Provide the (X, Y) coordinate of the cell's center where the given text is located.  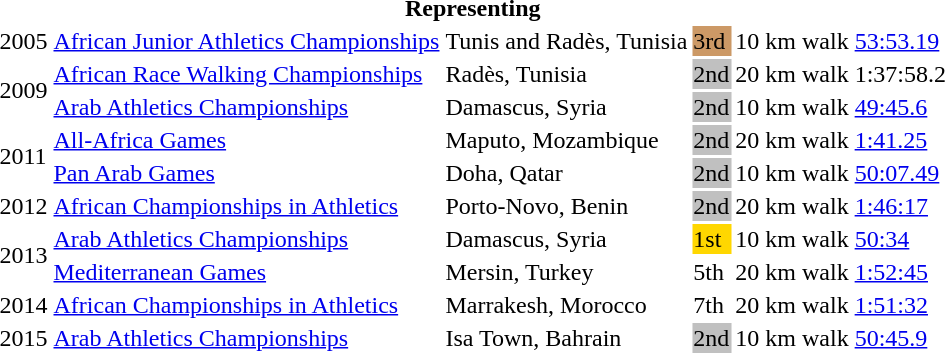
African Junior Athletics Championships (246, 41)
Mersin, Turkey (566, 272)
1st (712, 239)
Isa Town, Bahrain (566, 338)
Maputo, Mozambique (566, 140)
3rd (712, 41)
Mediterranean Games (246, 272)
All-Africa Games (246, 140)
Pan Arab Games (246, 173)
5th (712, 272)
Doha, Qatar (566, 173)
African Race Walking Championships (246, 74)
7th (712, 305)
Marrakesh, Morocco (566, 305)
Radès, Tunisia (566, 74)
Porto-Novo, Benin (566, 206)
Tunis and Radès, Tunisia (566, 41)
